Detect which cell encompasses the target text, then output its (x, y) center coordinate. 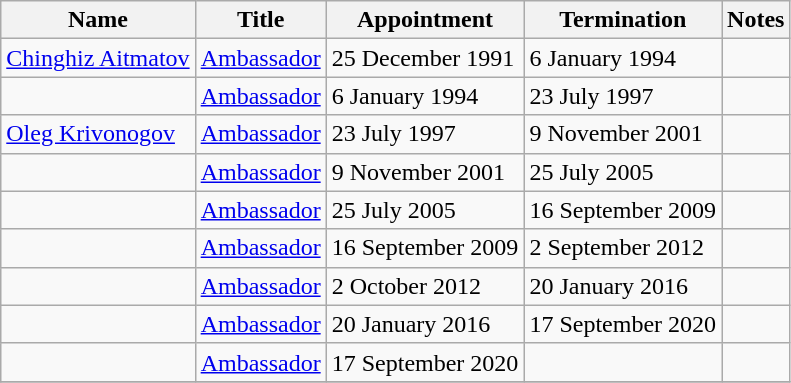
Chinghiz Aitmatov (98, 58)
Notes (756, 20)
Termination (623, 20)
Title (260, 20)
Name (98, 20)
Oleg Krivonogov (98, 134)
25 December 1991 (425, 58)
Appointment (425, 20)
2 October 2012 (425, 286)
2 September 2012 (623, 248)
